Identify which cell holds the provided text, then report its [x, y] central coordinate. 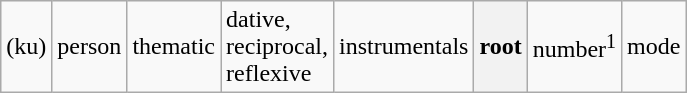
dative, reciprocal, reflexive [278, 47]
number1 [574, 47]
thematic [174, 47]
(ku) [26, 47]
instrumentals [404, 47]
mode [654, 47]
root [500, 47]
person [90, 47]
